Return the [x, y] coordinate for the center point of the cell that contains the specified text.  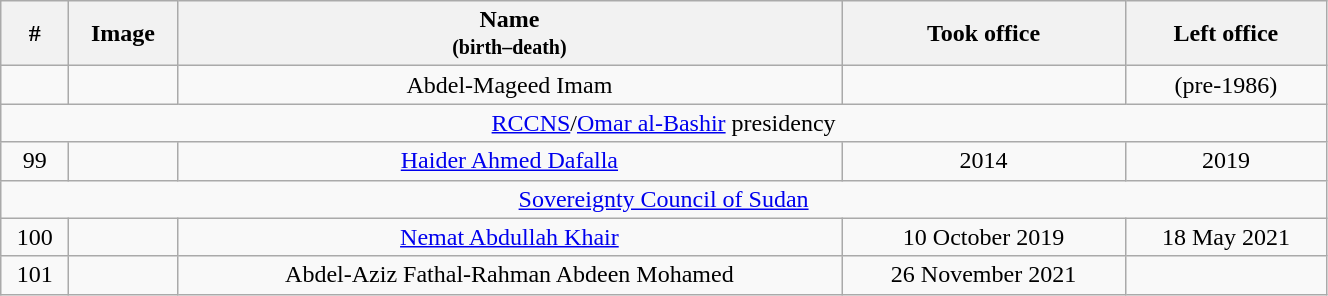
Name(birth–death) [509, 34]
101 [35, 275]
Took office [984, 34]
10 October 2019 [984, 237]
Abdel-Mageed Imam [509, 85]
2019 [1226, 161]
99 [35, 161]
Sovereignty Council of Sudan [664, 199]
2014 [984, 161]
# [35, 34]
Image [123, 34]
RCCNS/Omar al-Bashir presidency [664, 123]
Nemat Abdullah Khair [509, 237]
100 [35, 237]
26 November 2021 [984, 275]
18 May 2021 [1226, 237]
Abdel-Aziz Fathal-Rahman Abdeen Mohamed [509, 275]
Left office [1226, 34]
(pre-1986) [1226, 85]
Haider Ahmed Dafalla [509, 161]
